Provide the [X, Y] coordinate of the cell's center where the given text is located.  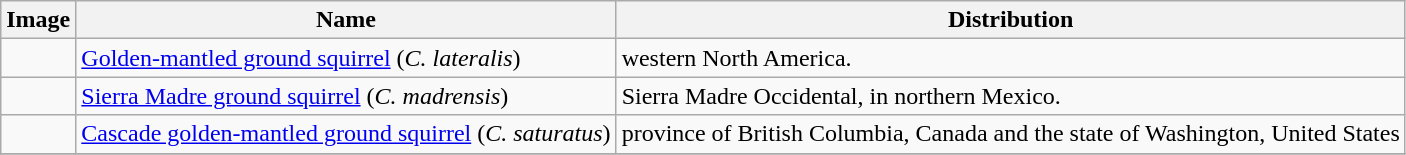
Distribution [1010, 20]
Sierra Madre Occidental, in northern Mexico. [1010, 96]
Golden-mantled ground squirrel (C. lateralis) [346, 58]
province of British Columbia, Canada and the state of Washington, United States [1010, 134]
western North America. [1010, 58]
Sierra Madre ground squirrel (C. madrensis) [346, 96]
Cascade golden-mantled ground squirrel (C. saturatus) [346, 134]
Name [346, 20]
Image [38, 20]
